Identify which cell holds the provided text, then report its (X, Y) central coordinate. 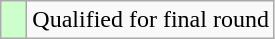
Qualified for final round (151, 20)
